Identify which cell holds the provided text, then report its (x, y) central coordinate. 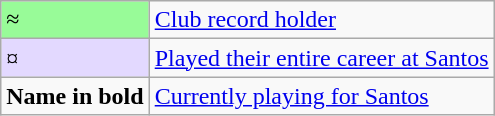
≈ (75, 20)
Played their entire career at Santos (322, 58)
Name in bold (75, 96)
Club record holder (322, 20)
¤ (75, 58)
Currently playing for Santos (322, 96)
